For the text-containing cell, return its midpoint in (X, Y) coordinate format. 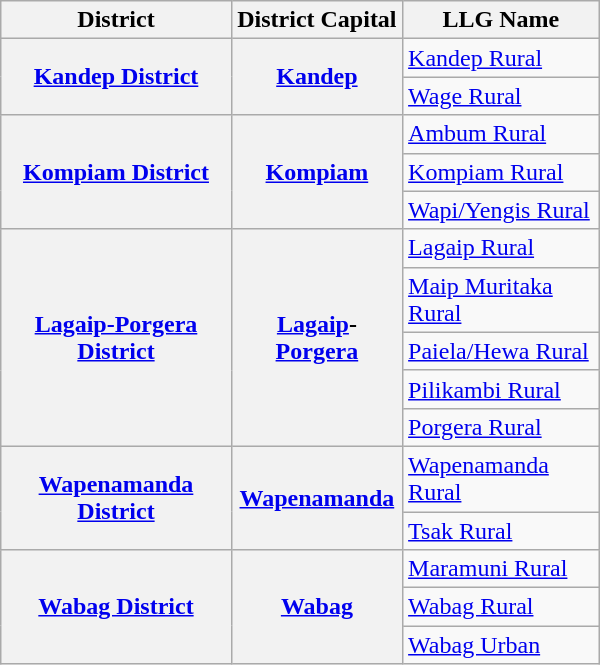
Wapi/Yengis Rural (502, 210)
Maramuni Rural (502, 569)
Wapenamanda Rural (502, 478)
Kompiam District (116, 172)
Wabag Urban (502, 645)
Lagaip Rural (502, 248)
Wage Rural (502, 96)
Wabag (316, 607)
Kandep (316, 77)
Lagaip-Porgera (316, 338)
Kompiam Rural (502, 172)
Pilikambi Rural (502, 389)
Tsak Rural (502, 531)
Lagaip-Porgera District (116, 338)
Ambum Rural (502, 134)
Wapenamanda District (116, 498)
Wapenamanda (316, 498)
Kandep Rural (502, 58)
Kandep District (116, 77)
District Capital (316, 20)
District (116, 20)
LLG Name (502, 20)
Maip Muritaka Rural (502, 300)
Wabag District (116, 607)
Paiela/Hewa Rural (502, 351)
Kompiam (316, 172)
Porgera Rural (502, 427)
Wabag Rural (502, 607)
